Capture the cell that displays the provided text and extract its [x, y] central coordinate. 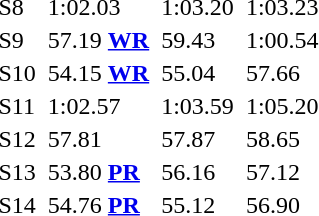
59.43 [198, 40]
56.16 [198, 172]
53.80 PR [98, 172]
57.87 [198, 139]
55.04 [198, 73]
1:02.57 [98, 106]
54.15 WR [98, 73]
57.81 [98, 139]
1:03.59 [198, 106]
57.19 WR [98, 40]
